Return the [x, y] coordinate for the center point of the cell that contains the specified text.  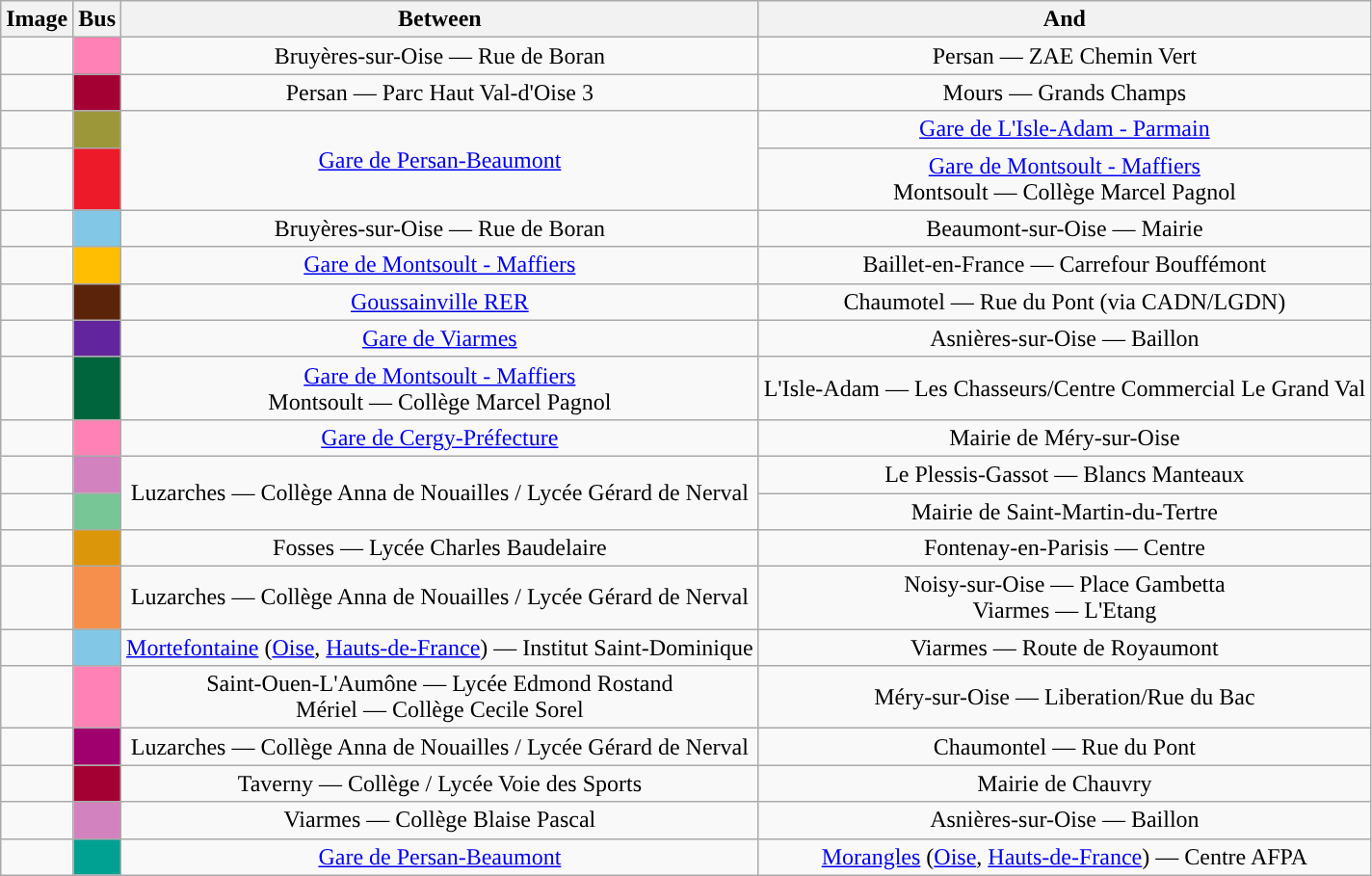
Image [37, 19]
Taverny — Collège / Lycée Voie des Sports [440, 783]
Viarmes — Collège Blaise Pascal [440, 820]
Chaumontel — Rue du Pont [1064, 747]
Bus [97, 19]
Le Plessis-Gassot — Blancs Manteaux [1064, 474]
Goussainville RER [440, 302]
Gare de Viarmes [440, 338]
L'Isle-Adam — Les Chasseurs/Centre Commercial Le Grand Val [1064, 387]
Fosses — Lycée Charles Baudelaire [440, 548]
Gare de Cergy-Préfecture [440, 438]
Noisy-sur-Oise — Place GambettaViarmes — L'Etang [1064, 597]
Beaumont-sur-Oise — Mairie [1064, 228]
Persan — ZAE Chemin Vert [1064, 56]
Mairie de Chauvry [1064, 783]
Persan — Parc Haut Val-d'Oise 3 [440, 93]
Baillet-en-France — Carrefour Bouffémont [1064, 265]
Between [440, 19]
Saint-Ouen-L'Aumône — Lycée Edmond RostandMériel — Collège Cecile Sorel [440, 698]
Mairie de Méry-sur-Oise [1064, 438]
Chaumotel — Rue du Pont (via CADN/LGDN) [1064, 302]
Mortefontaine (Oise, Hauts-de-France) — Institut Saint-Dominique [440, 648]
Méry-sur-Oise — Liberation/Rue du Bac [1064, 698]
And [1064, 19]
Fontenay-en-Parisis — Centre [1064, 548]
Gare de Montsoult - Maffiers [440, 265]
Morangles (Oise, Hauts-de-France) — Centre AFPA [1064, 857]
Mairie de Saint-Martin-du-Tertre [1064, 512]
Mours — Grands Champs [1064, 93]
Viarmes — Route de Royaumont [1064, 648]
Gare de L'Isle-Adam - Parmain [1064, 129]
